For the text-containing cell, return its midpoint in (x, y) coordinate format. 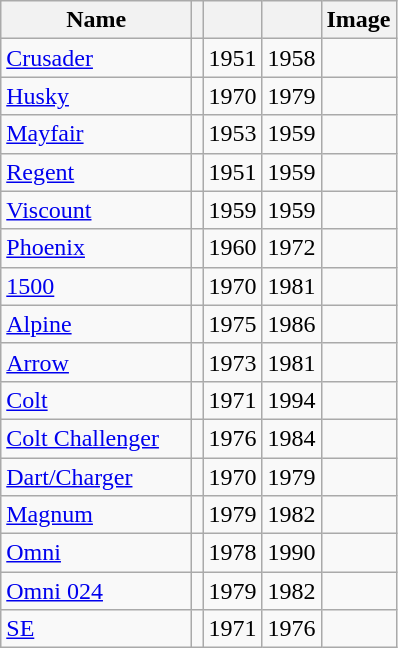
1990 (292, 553)
Colt Challenger (96, 438)
Omni 024 (96, 591)
1953 (232, 134)
1975 (232, 324)
1973 (232, 362)
Arrow (96, 362)
SE (96, 629)
Crusader (96, 58)
Image (358, 20)
1960 (232, 248)
Husky (96, 96)
Omni (96, 553)
Dart/Charger (96, 477)
1984 (292, 438)
Phoenix (96, 248)
Alpine (96, 324)
Colt (96, 400)
Regent (96, 172)
Name (96, 20)
1986 (292, 324)
1994 (292, 400)
1978 (232, 553)
1972 (292, 248)
Mayfair (96, 134)
1500 (96, 286)
1958 (292, 58)
Magnum (96, 515)
Viscount (96, 210)
